Extract the [X, Y] coordinate from the center of the cell holding the provided text.  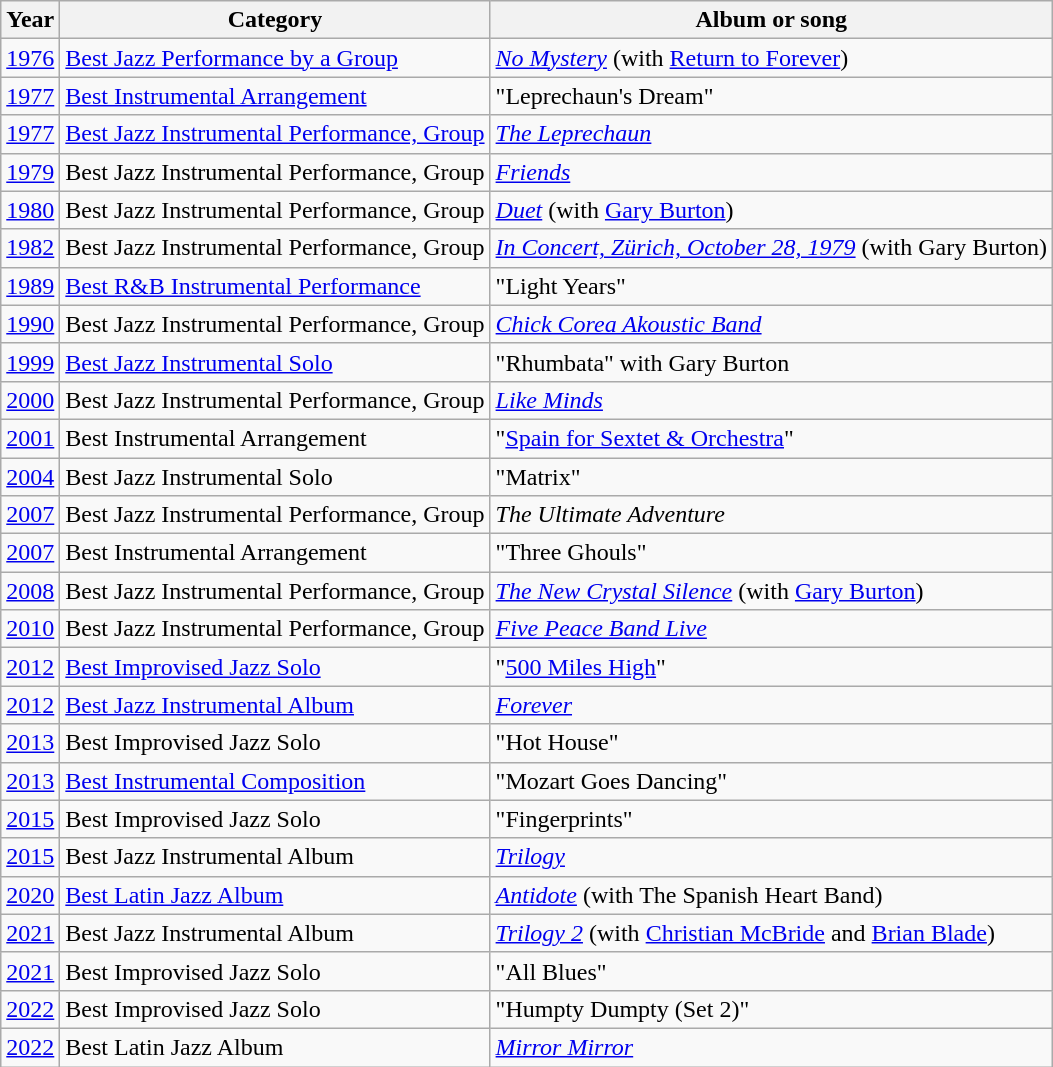
The Leprechaun [771, 134]
"Light Years" [771, 286]
Forever [771, 705]
1980 [30, 210]
Trilogy 2 (with Christian McBride and Brian Blade) [771, 933]
Five Peace Band Live [771, 629]
2000 [30, 400]
Like Minds [771, 400]
2001 [30, 438]
2020 [30, 895]
Duet (with Gary Burton) [771, 210]
2008 [30, 591]
In Concert, Zürich, October 28, 1979 (with Gary Burton) [771, 248]
"Mozart Goes Dancing" [771, 781]
1979 [30, 172]
2010 [30, 629]
Best Instrumental Composition [275, 781]
"Three Ghouls" [771, 553]
"Humpty Dumpty (Set 2)" [771, 1009]
Album or song [771, 20]
"500 Miles High" [771, 667]
"Matrix" [771, 477]
1999 [30, 362]
Trilogy [771, 857]
2004 [30, 477]
1976 [30, 58]
"Hot House" [771, 743]
The Ultimate Adventure [771, 515]
"All Blues" [771, 971]
Best Jazz Performance by a Group [275, 58]
"Spain for Sextet & Orchestra" [771, 438]
Best R&B Instrumental Performance [275, 286]
"Leprechaun's Dream" [771, 96]
Chick Corea Akoustic Band [771, 324]
1990 [30, 324]
1989 [30, 286]
Category [275, 20]
Mirror Mirror [771, 1047]
The New Crystal Silence (with Gary Burton) [771, 591]
"Fingerprints" [771, 819]
Year [30, 20]
1982 [30, 248]
Antidote (with The Spanish Heart Band) [771, 895]
Friends [771, 172]
"Rhumbata" with Gary Burton [771, 362]
No Mystery (with Return to Forever) [771, 58]
